Capture the cell that displays the provided text and extract its [X, Y] central coordinate. 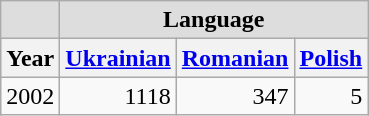
347 [235, 96]
Romanian [235, 58]
5 [331, 96]
Polish [331, 58]
1118 [118, 96]
Year [30, 58]
Ukrainian [118, 58]
2002 [30, 96]
Language [214, 20]
